Determine the [X, Y] coordinate at the center of the cell enclosing the given text.  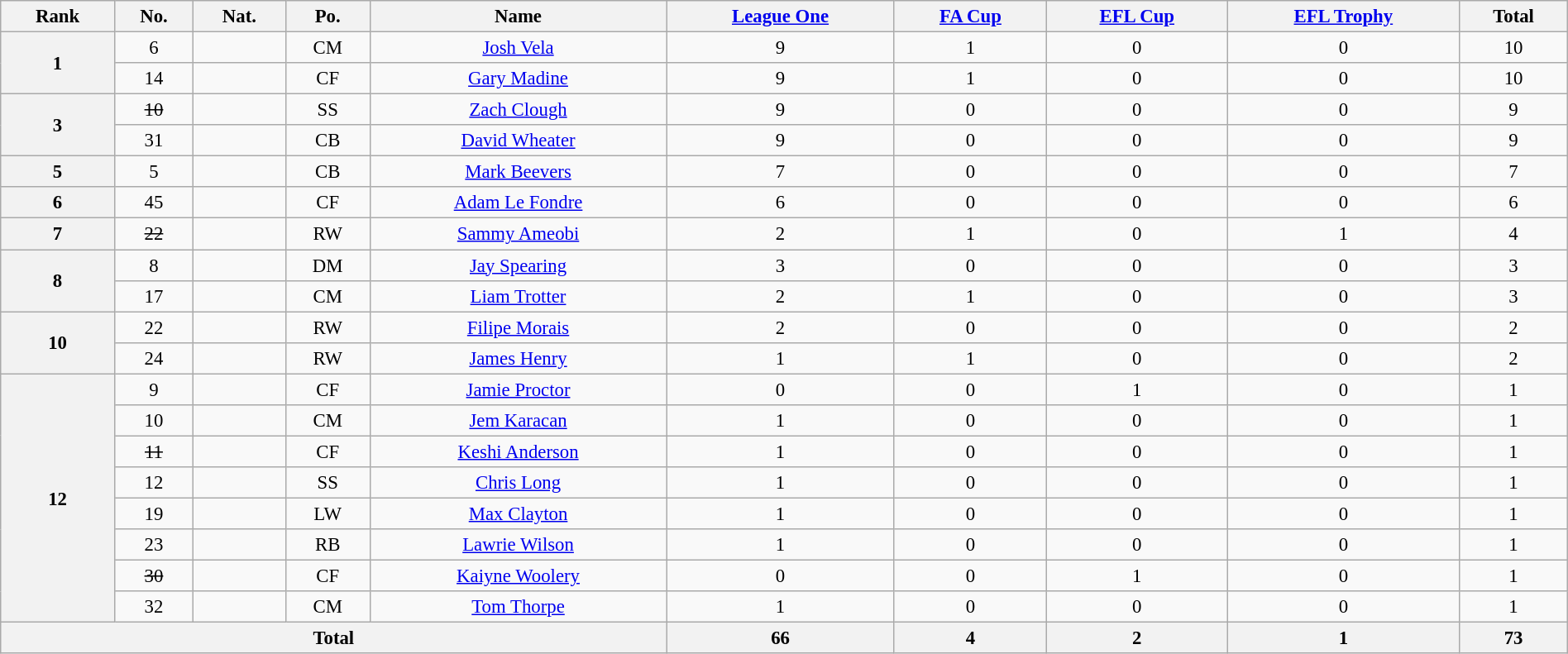
Po. [327, 17]
14 [154, 79]
17 [154, 296]
LW [327, 513]
James Henry [518, 358]
David Wheater [518, 141]
Nat. [240, 17]
Tom Thorpe [518, 607]
24 [154, 358]
EFL Trophy [1343, 17]
32 [154, 607]
Chris Long [518, 483]
Kaiyne Woolery [518, 576]
31 [154, 141]
Gary Madine [518, 79]
Sammy Ameobi [518, 234]
Mark Beevers [518, 172]
DM [327, 265]
Adam Le Fondre [518, 203]
Name [518, 17]
45 [154, 203]
Jay Spearing [518, 265]
No. [154, 17]
Filipe Morais [518, 327]
FA Cup [970, 17]
Josh Vela [518, 48]
Keshi Anderson [518, 451]
66 [781, 638]
19 [154, 513]
23 [154, 545]
Liam Trotter [518, 296]
Lawrie Wilson [518, 545]
73 [1513, 638]
League One [781, 17]
Zach Clough [518, 110]
11 [154, 451]
Jamie Proctor [518, 389]
RB [327, 545]
Max Clayton [518, 513]
Jem Karacan [518, 421]
EFL Cup [1137, 17]
30 [154, 576]
Rank [58, 17]
